Return the [X, Y] coordinate for the center point of the cell that contains the specified text.  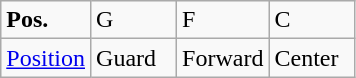
Position [46, 58]
F [223, 20]
Forward [223, 58]
Guard [134, 58]
C [312, 20]
Center [312, 58]
Pos. [46, 20]
G [134, 20]
